Pinpoint the cell where the given text exists, returning its [X, Y] midpoint coordinate. 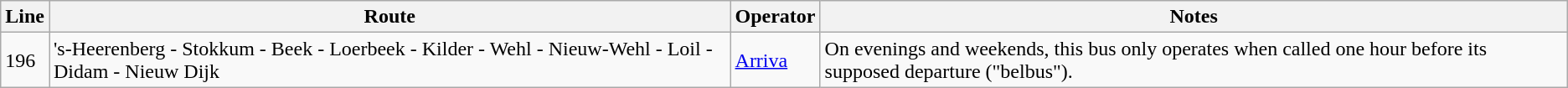
Notes [1194, 17]
On evenings and weekends, this bus only operates when called one hour before its supposed departure ("belbus"). [1194, 60]
Operator [776, 17]
Arriva [776, 60]
196 [25, 60]
Route [389, 17]
's-Heerenberg - Stokkum - Beek - Loerbeek - Kilder - Wehl - Nieuw-Wehl - Loil - Didam - Nieuw Dijk [389, 60]
Line [25, 17]
